Return the [x, y] coordinate for the center point of the cell that contains the specified text.  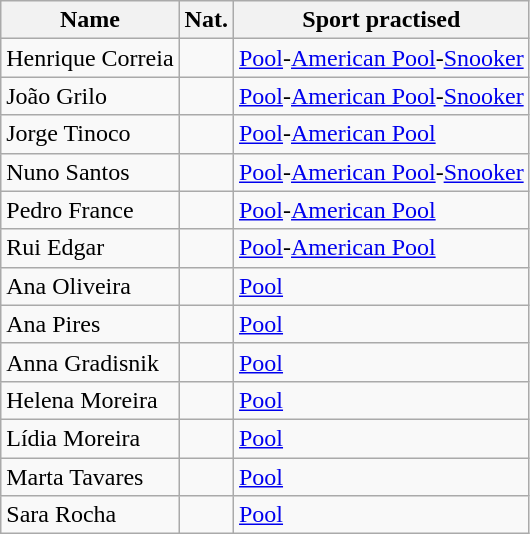
Nuno Santos [90, 172]
João Grilo [90, 96]
Name [90, 20]
Rui Edgar [90, 248]
Lídia Moreira [90, 438]
Anna Gradisnik [90, 362]
Marta Tavares [90, 477]
Jorge Tinoco [90, 134]
Ana Pires [90, 324]
Pedro France [90, 210]
Henrique Correia [90, 58]
Helena Moreira [90, 400]
Nat. [206, 20]
Ana Oliveira [90, 286]
Sara Rocha [90, 515]
Sport practised [381, 20]
